Search for the cell housing the specified text and yield its [x, y] center coordinate. 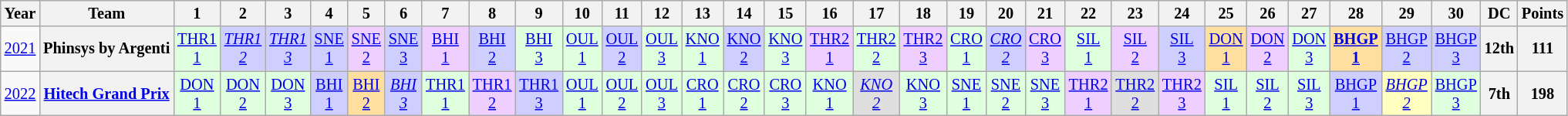
198 [1543, 94]
20 [1006, 13]
30 [1456, 13]
16 [830, 13]
4 [329, 13]
14 [744, 13]
1 [197, 13]
111 [1543, 49]
2 [243, 13]
Points [1543, 13]
23 [1135, 13]
27 [1309, 13]
Year [20, 13]
28 [1356, 13]
Team [106, 13]
12 [662, 13]
11 [622, 13]
21 [1045, 13]
Phinsys by Argenti [106, 49]
15 [785, 13]
13 [703, 13]
5 [366, 13]
22 [1089, 13]
17 [876, 13]
25 [1226, 13]
Hitech Grand Prix [106, 94]
8 [492, 13]
3 [288, 13]
9 [538, 13]
19 [966, 13]
29 [1407, 13]
DC [1499, 13]
2022 [20, 94]
18 [924, 13]
6 [403, 13]
24 [1182, 13]
7th [1499, 94]
2021 [20, 49]
10 [582, 13]
12th [1499, 49]
26 [1268, 13]
7 [446, 13]
